Find where the given text appears and provide that cell's center as [x, y] coordinate. 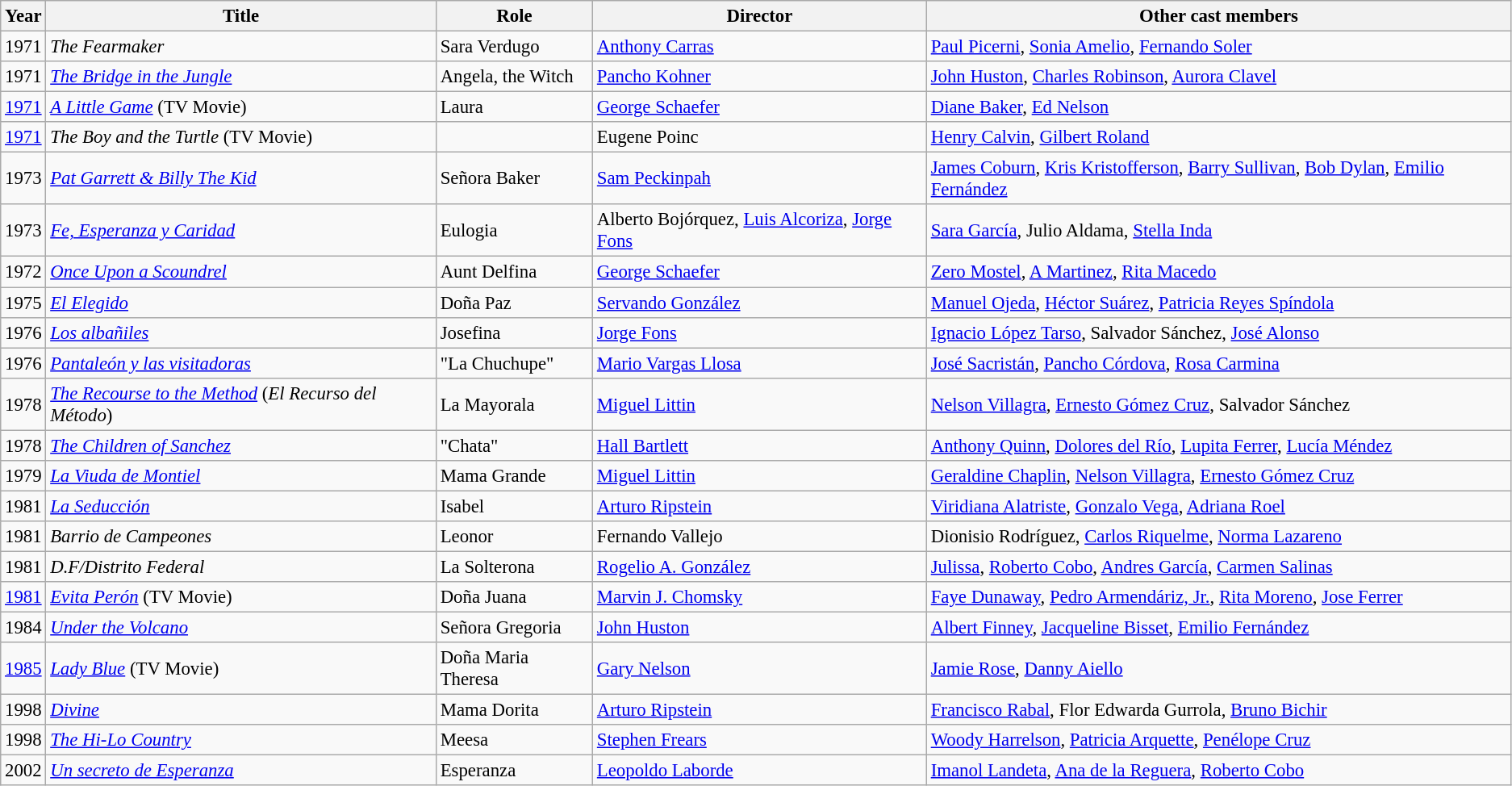
Albert Finney, Jacqueline Bisset, Emilio Fernández [1218, 628]
The Bridge in the Jungle [240, 77]
Geraldine Chaplin, Nelson Villagra, Ernesto Gómez Cruz [1218, 476]
The Fearmaker [240, 47]
Aunt Delfina [514, 272]
Mama Grande [514, 476]
Francisco Rabal, Flor Edwarda Gurrola, Bruno Bichir [1218, 710]
Sara García, Julio Aldama, Stella Inda [1218, 231]
Jamie Rose, Danny Aiello [1218, 668]
Rogelio A. González [760, 567]
Los albañiles [240, 332]
La Solterona [514, 567]
Woody Harrelson, Patricia Arquette, Penélope Cruz [1218, 740]
The Hi-Lo Country [240, 740]
2002 [23, 771]
Laura [514, 107]
Ignacio López Tarso, Salvador Sánchez, José Alonso [1218, 332]
Mario Vargas Llosa [760, 363]
Henry Calvin, Gilbert Roland [1218, 137]
Meesa [514, 740]
Viridiana Alatriste, Gonzalo Vega, Adriana Roel [1218, 506]
The Children of Sanchez [240, 445]
Diane Baker, Ed Nelson [1218, 107]
1985 [23, 668]
1979 [23, 476]
Fe, Esperanza y Caridad [240, 231]
"La Chuchupe" [514, 363]
Julissa, Roberto Cobo, Andres García, Carmen Salinas [1218, 567]
Nelson Villagra, Ernesto Gómez Cruz, Salvador Sánchez [1218, 403]
Lady Blue (TV Movie) [240, 668]
Other cast members [1218, 16]
Eulogia [514, 231]
Angela, the Witch [514, 77]
Gary Nelson [760, 668]
Stephen Frears [760, 740]
Paul Picerni, Sonia Amelio, Fernando Soler [1218, 47]
Señora Baker [514, 179]
Dionisio Rodríguez, Carlos Riquelme, Norma Lazareno [1218, 537]
Esperanza [514, 771]
Doña Maria Theresa [514, 668]
Pantaleón y las visitadoras [240, 363]
Leonor [514, 537]
Un secreto de Esperanza [240, 771]
Servando González [760, 303]
Eugene Poinc [760, 137]
Doña Juana [514, 597]
José Sacristán, Pancho Córdova, Rosa Carmina [1218, 363]
Josefina [514, 332]
1975 [23, 303]
Leopoldo Laborde [760, 771]
Title [240, 16]
The Recourse to the Method (El Recurso del Método) [240, 403]
Imanol Landeta, Ana de la Reguera, Roberto Cobo [1218, 771]
1984 [23, 628]
Jorge Fons [760, 332]
Sara Verdugo [514, 47]
Doña Paz [514, 303]
El Elegido [240, 303]
Anthony Carras [760, 47]
Alberto Bojórquez, Luis Alcoriza, Jorge Fons [760, 231]
The Boy and the Turtle (TV Movie) [240, 137]
Under the Volcano [240, 628]
1972 [23, 272]
Role [514, 16]
Zero Mostel, A Martinez, Rita Macedo [1218, 272]
Sam Peckinpah [760, 179]
Mama Dorita [514, 710]
Once Upon a Scoundrel [240, 272]
Evita Perón (TV Movie) [240, 597]
Manuel Ojeda, Héctor Suárez, Patricia Reyes Spíndola [1218, 303]
La Mayorala [514, 403]
La Seducción [240, 506]
James Coburn, Kris Kristofferson, Barry Sullivan, Bob Dylan, Emilio Fernández [1218, 179]
Pat Garrett & Billy The Kid [240, 179]
Director [760, 16]
Divine [240, 710]
"Chata" [514, 445]
D.F/Distrito Federal [240, 567]
Barrio de Campeones [240, 537]
Year [23, 16]
Faye Dunaway, Pedro Armendáriz, Jr., Rita Moreno, Jose Ferrer [1218, 597]
Pancho Kohner [760, 77]
Marvin J. Chomsky [760, 597]
A Little Game (TV Movie) [240, 107]
Fernando Vallejo [760, 537]
John Huston, Charles Robinson, Aurora Clavel [1218, 77]
Anthony Quinn, Dolores del Río, Lupita Ferrer, Lucía Méndez [1218, 445]
Señora Gregoria [514, 628]
La Viuda de Montiel [240, 476]
Isabel [514, 506]
John Huston [760, 628]
Hall Bartlett [760, 445]
